Pinpoint the cell where the given text exists, returning its [X, Y] midpoint coordinate. 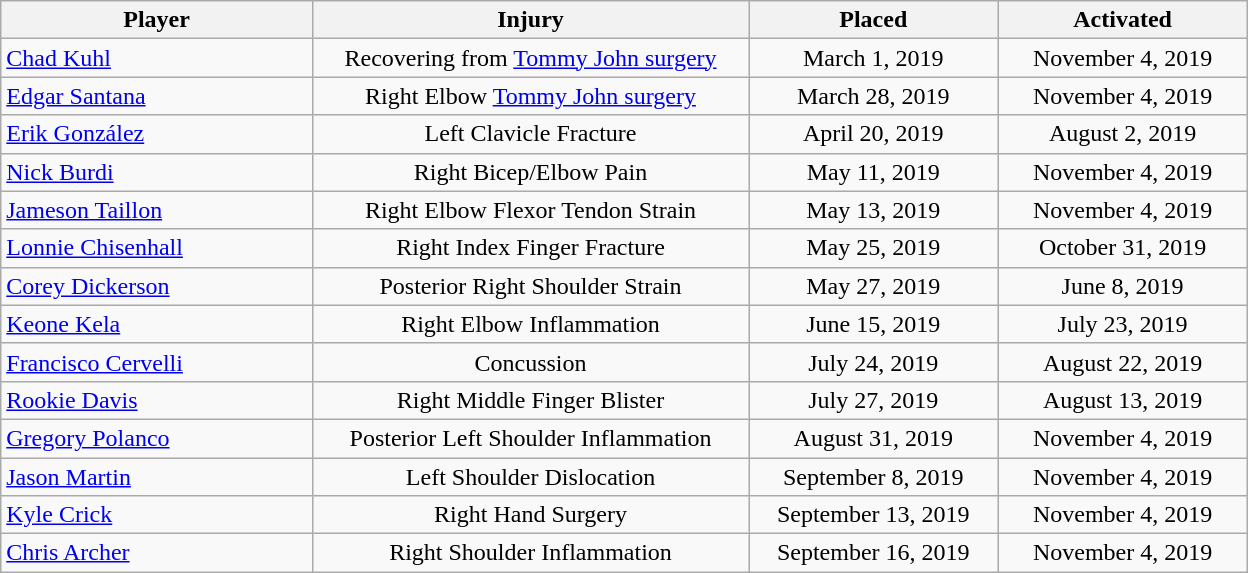
Right Index Finger Fracture [530, 248]
Recovering from Tommy John surgery [530, 58]
May 25, 2019 [874, 248]
Injury [530, 20]
Nick Burdi [157, 172]
Gregory Polanco [157, 438]
Rookie Davis [157, 400]
Right Middle Finger Blister [530, 400]
October 31, 2019 [1122, 248]
Chad Kuhl [157, 58]
Right Elbow Inflammation [530, 324]
Keone Kela [157, 324]
Erik González [157, 134]
Kyle Crick [157, 515]
Left Shoulder Dislocation [530, 477]
September 13, 2019 [874, 515]
May 11, 2019 [874, 172]
May 13, 2019 [874, 210]
July 23, 2019 [1122, 324]
Right Shoulder Inflammation [530, 553]
September 16, 2019 [874, 553]
Chris Archer [157, 553]
March 1, 2019 [874, 58]
August 31, 2019 [874, 438]
May 27, 2019 [874, 286]
July 27, 2019 [874, 400]
June 15, 2019 [874, 324]
June 8, 2019 [1122, 286]
Left Clavicle Fracture [530, 134]
September 8, 2019 [874, 477]
Posterior Left Shoulder Inflammation [530, 438]
Right Elbow Tommy John surgery [530, 96]
Concussion [530, 362]
July 24, 2019 [874, 362]
Placed [874, 20]
Francisco Cervelli [157, 362]
March 28, 2019 [874, 96]
August 13, 2019 [1122, 400]
Corey Dickerson [157, 286]
Right Hand Surgery [530, 515]
Posterior Right Shoulder Strain [530, 286]
Right Bicep/Elbow Pain [530, 172]
August 2, 2019 [1122, 134]
April 20, 2019 [874, 134]
Right Elbow Flexor Tendon Strain [530, 210]
Jason Martin [157, 477]
Player [157, 20]
Activated [1122, 20]
Lonnie Chisenhall [157, 248]
Edgar Santana [157, 96]
August 22, 2019 [1122, 362]
Jameson Taillon [157, 210]
